For the text-containing cell, return its midpoint in [x, y] coordinate format. 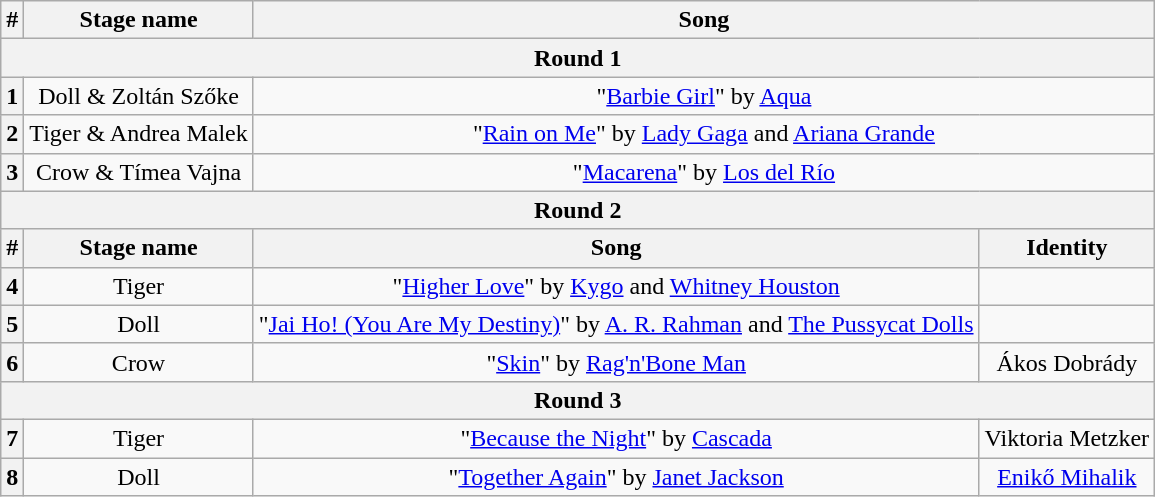
Tiger & Andrea Malek [138, 134]
Round 1 [578, 58]
8 [12, 477]
"Because the Night" by Cascada [616, 438]
"Rain on Me" by Lady Gaga and Ariana Grande [704, 134]
Crow [138, 362]
"Skin" by Rag'n'Bone Man [616, 362]
Enikő Mihalik [1067, 477]
5 [12, 324]
Crow & Tímea Vajna [138, 172]
Ákos Dobrády [1067, 362]
"Higher Love" by Kygo and Whitney Houston [616, 286]
Round 3 [578, 400]
2 [12, 134]
"Barbie Girl" by Aqua [704, 96]
4 [12, 286]
Identity [1067, 248]
"Jai Ho! (You Are My Destiny)" by A. R. Rahman and The Pussycat Dolls [616, 324]
Doll & Zoltán Szőke [138, 96]
"Macarena" by Los del Río [704, 172]
7 [12, 438]
Viktoria Metzker [1067, 438]
Round 2 [578, 210]
6 [12, 362]
"Together Again" by Janet Jackson [616, 477]
3 [12, 172]
1 [12, 96]
